Locate the cell with the specified text and output its [x, y] center coordinate. 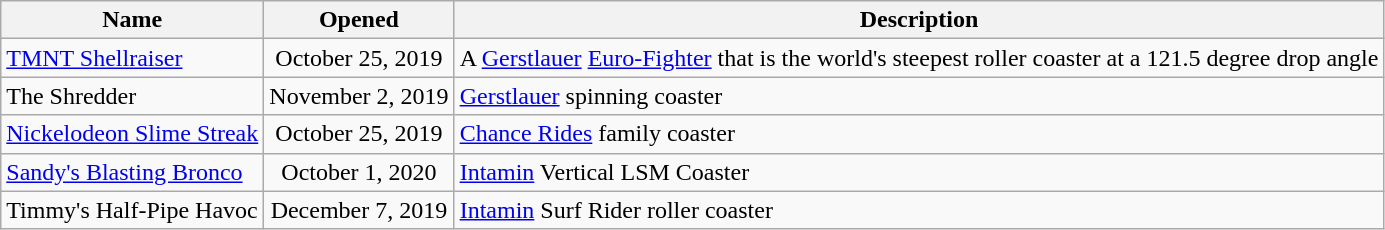
Intamin Surf Rider roller coaster [919, 210]
Sandy's Blasting Bronco [132, 172]
Intamin Vertical LSM Coaster [919, 172]
A Gerstlauer Euro-Fighter that is the world's steepest roller coaster at a 121.5 degree drop angle [919, 58]
Name [132, 20]
Gerstlauer spinning coaster [919, 96]
November 2, 2019 [359, 96]
December 7, 2019 [359, 210]
The Shredder [132, 96]
Chance Rides family coaster [919, 134]
October 1, 2020 [359, 172]
Description [919, 20]
TMNT Shellraiser [132, 58]
Timmy's Half-Pipe Havoc [132, 210]
Opened [359, 20]
Nickelodeon Slime Streak [132, 134]
